Return (x, y) of the center of cell containing provided text 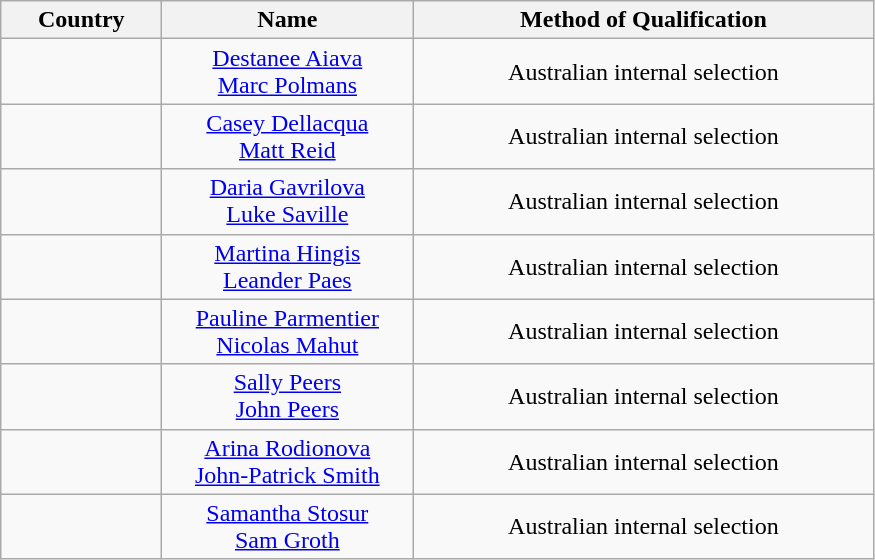
Arina Rodionova John-Patrick Smith (288, 462)
Martina Hingis Leander Paes (288, 266)
Method of Qualification (644, 20)
Destanee Aiava Marc Polmans (288, 72)
Name (288, 20)
Daria Gavrilova Luke Saville (288, 202)
Sally Peers John Peers (288, 396)
Country (82, 20)
Samantha Stosur Sam Groth (288, 526)
Pauline Parmentier Nicolas Mahut (288, 332)
Casey Dellacqua Matt Reid (288, 136)
